Return (x, y) of the center of cell containing provided text 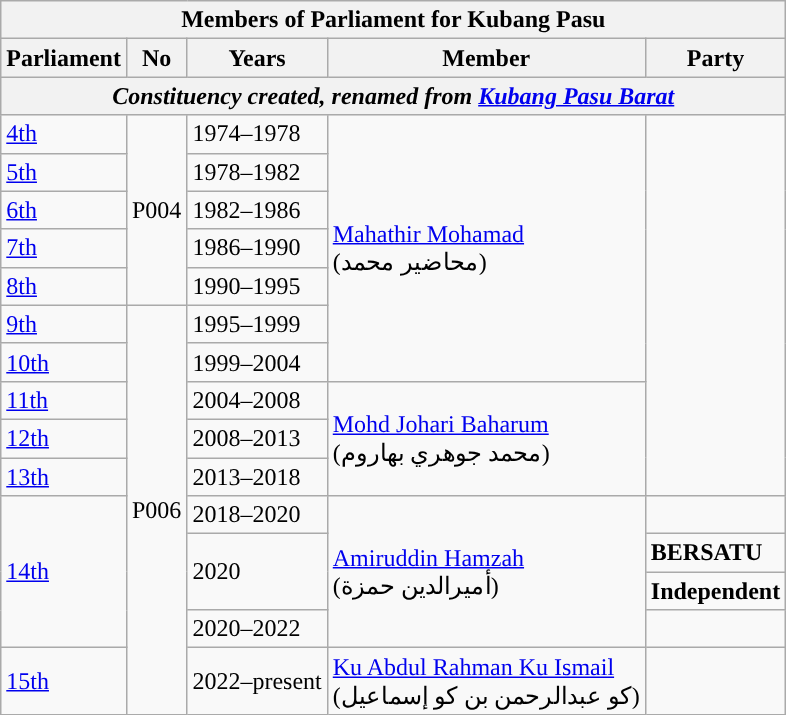
2020–2022 (257, 629)
1995–1999 (257, 324)
9th (64, 324)
No (156, 58)
2018–2020 (257, 515)
2022–present (257, 682)
Mohd Johari Baharum (محمد جوهري بهاروم) (486, 438)
Members of Parliament for Kubang Pasu (394, 20)
1986–1990 (257, 248)
P004 (156, 210)
Parliament (64, 58)
14th (64, 572)
Constituency created, renamed from Kubang Pasu Barat (394, 96)
13th (64, 477)
2008–2013 (257, 438)
1982–1986 (257, 210)
Independent (715, 591)
2004–2008 (257, 400)
1999–2004 (257, 362)
6th (64, 210)
2020 (257, 572)
15th (64, 682)
BERSATU (715, 553)
P006 (156, 510)
12th (64, 438)
1974–1978 (257, 134)
Ku Abdul Rahman Ku Ismail (كو عبدالرحمن بن كو إسماعيل) (486, 682)
5th (64, 172)
4th (64, 134)
10th (64, 362)
11th (64, 400)
2013–2018 (257, 477)
7th (64, 248)
Member (486, 58)
1978–1982 (257, 172)
8th (64, 286)
Mahathir Mohamad (محاضير محمد) (486, 248)
Party (715, 58)
1990–1995 (257, 286)
Amiruddin Hamzah (أميرالدين حمزة) (486, 572)
Years (257, 58)
